Detect which cell encompasses the target text, then output its [X, Y] center coordinate. 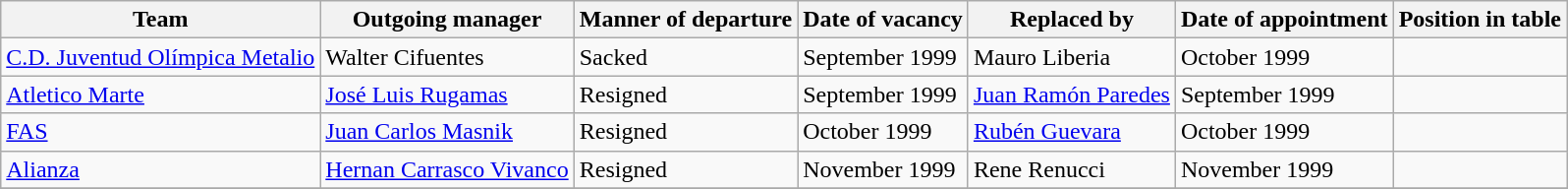
Atletico Marte [161, 94]
Date of vacancy [883, 20]
FAS [161, 132]
Manner of departure [686, 20]
Date of appointment [1284, 20]
C.D. Juventud Olímpica Metalio [161, 57]
Alianza [161, 169]
Position in table [1480, 20]
Sacked [686, 57]
Team [161, 20]
Rene Renucci [1071, 169]
Rubén Guevara [1071, 132]
Juan Ramón Paredes [1071, 94]
Mauro Liberia [1071, 57]
Hernan Carrasco Vivanco [447, 169]
José Luis Rugamas [447, 94]
Replaced by [1071, 20]
Walter Cifuentes [447, 57]
Outgoing manager [447, 20]
Juan Carlos Masnik [447, 132]
